Find where the given text appears and provide that cell's center as (X, Y) coordinate. 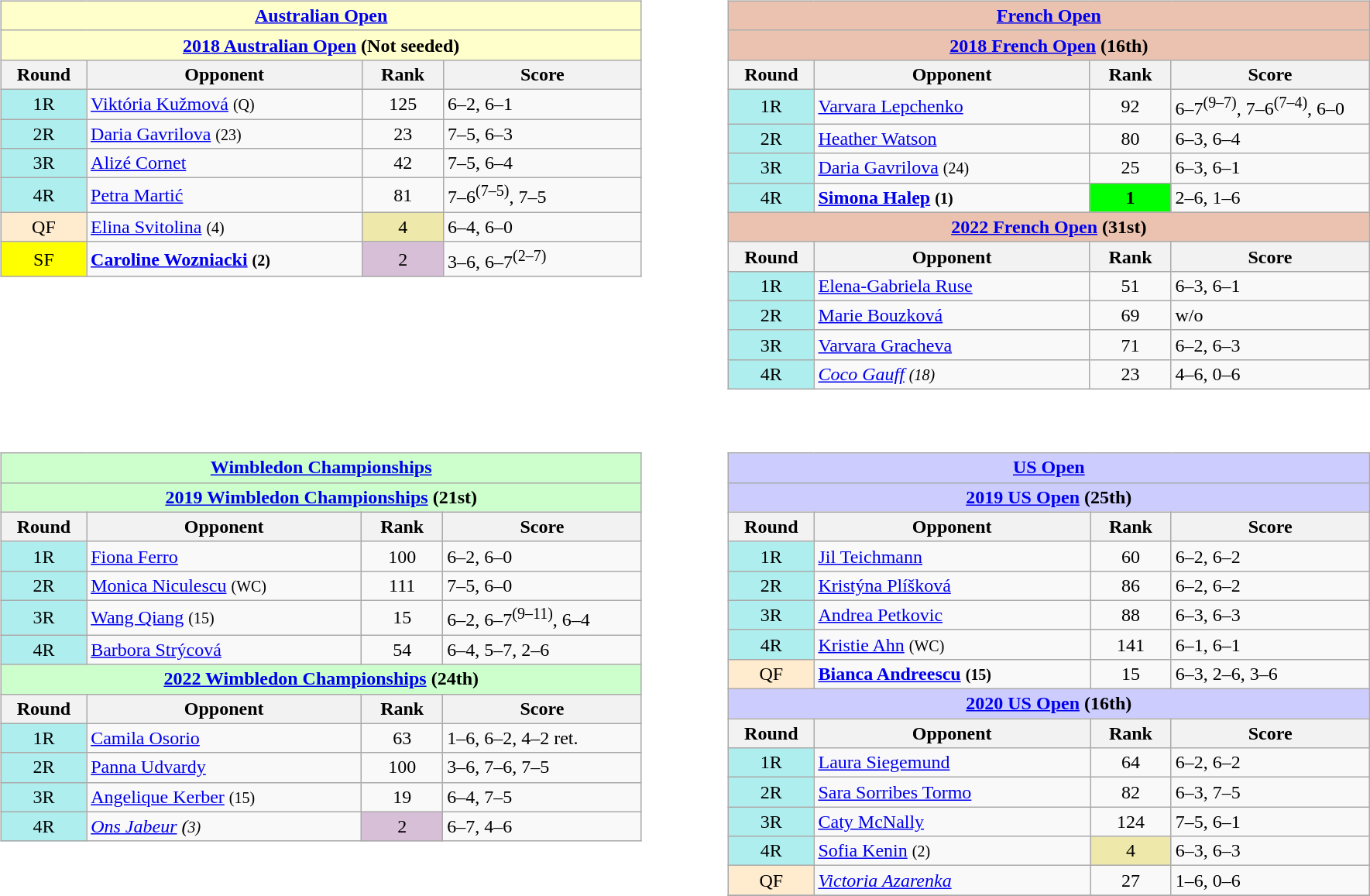
Heather Watson (952, 139)
2022 French Open (31st) (1049, 227)
82 (1131, 792)
Varvara Lepchenko (952, 107)
Sara Sorribes Tormo (953, 792)
86 (1131, 585)
Caty McNally (953, 822)
81 (403, 195)
Elina Svitolina (4) (225, 227)
125 (403, 104)
7–5, 6–3 (543, 134)
2–6, 1–6 (1270, 197)
6–2, 6–3 (1270, 345)
6–2, 6–0 (542, 556)
111 (403, 585)
1 (1131, 197)
2018 French Open (16th) (1049, 45)
124 (1131, 822)
3–6, 6–7(2–7) (543, 259)
Varvara Gracheva (952, 345)
42 (403, 163)
3–6, 7–6, 7–5 (542, 767)
7–5, 6–4 (543, 163)
92 (1131, 107)
Simona Halep (1) (952, 197)
6–2, 6–1 (543, 104)
2019 Wimbledon Championships (21st) (321, 497)
80 (1131, 139)
Australian Open (321, 15)
19 (403, 797)
Alizé Cornet (225, 163)
Camila Osorio (225, 738)
141 (1131, 644)
88 (1131, 615)
6–3, 2–6, 3–6 (1270, 674)
7–5, 6–0 (542, 585)
w/o (1270, 315)
71 (1131, 345)
Bianca Andreescu (15) (953, 674)
Kristie Ahn (WC) (953, 644)
Barbora Strýcová (225, 650)
Panna Udvardy (225, 767)
6–3, 6–4 (1270, 139)
6–2, 6–7(9–11), 6–4 (542, 618)
6–4, 6–0 (543, 227)
7–5, 6–1 (1270, 822)
6–3, 7–5 (1270, 792)
Petra Martić (225, 195)
Jil Teichmann (953, 556)
Elena-Gabriela Ruse (952, 286)
54 (403, 650)
Fiona Ferro (225, 556)
6–1, 6–1 (1270, 644)
27 (1131, 881)
2022 Wimbledon Championships (24th) (321, 679)
Monica Niculescu (WC) (225, 585)
Kristýna Plíšková (953, 585)
25 (1131, 168)
6–7(9–7), 7–6(7–4), 6–0 (1270, 107)
2018 Australian Open (Not seeded) (321, 45)
Ons Jabeur (3) (225, 826)
Angelique Kerber (15) (225, 797)
64 (1131, 763)
2019 US Open (25th) (1049, 497)
Wimbledon Championships (321, 468)
SF (43, 259)
60 (1131, 556)
Coco Gauff (18) (952, 374)
4–6, 0–6 (1270, 374)
7–6(7–5), 7–5 (543, 195)
Daria Gavrilova (24) (952, 168)
Caroline Wozniacki (2) (225, 259)
69 (1131, 315)
Viktória Kužmová (Q) (225, 104)
Sofia Kenin (2) (953, 851)
Andrea Petkovic (953, 615)
2020 US Open (16th) (1049, 704)
Wang Qiang (15) (225, 618)
French Open (1049, 15)
Daria Gavrilova (23) (225, 134)
Marie Bouzková (952, 315)
Victoria Azarenka (953, 881)
63 (403, 738)
6–4, 5–7, 2–6 (542, 650)
6–4, 7–5 (542, 797)
Laura Siegemund (953, 763)
6–7, 4–6 (542, 826)
1–6, 0–6 (1270, 881)
51 (1131, 286)
1–6, 6–2, 4–2 ret. (542, 738)
US Open (1049, 468)
